Search for the cell housing the specified text and yield its [x, y] center coordinate. 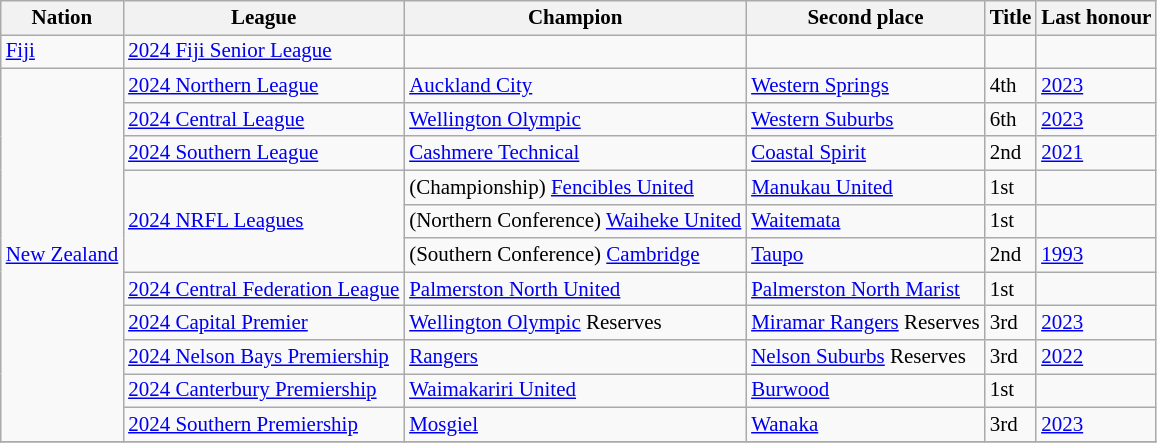
Waimakariri United [575, 391]
2024 Central League [264, 119]
Nation [62, 18]
Coastal Spirit [865, 153]
(Southern Conference) Cambridge [575, 255]
Cashmere Technical [575, 153]
Palmerston North United [575, 289]
Taupo [865, 255]
Palmerston North Marist [865, 289]
2024 Central Federation League [264, 289]
League [264, 18]
Rangers [575, 357]
Wanaka [865, 424]
2024 Northern League [264, 86]
Fiji [62, 52]
2024 NRFL Leagues [264, 221]
Auckland City [575, 86]
2024 Nelson Bays Premiership [264, 357]
Mosgiel [575, 424]
Wellington Olympic [575, 119]
Second place [865, 18]
2024 Capital Premier [264, 323]
(Championship) Fencibles United [575, 187]
1993 [1096, 255]
Manukau United [865, 187]
Waitemata [865, 221]
Miramar Rangers Reserves [865, 323]
2021 [1096, 153]
Western Springs [865, 86]
2024 Fiji Senior League [264, 52]
Champion [575, 18]
Last honour [1096, 18]
2022 [1096, 357]
2024 Canterbury Premiership [264, 391]
Burwood [865, 391]
6th [1011, 119]
Western Suburbs [865, 119]
2024 Southern League [264, 153]
(Northern Conference) Waiheke United [575, 221]
Title [1011, 18]
New Zealand [62, 256]
4th [1011, 86]
2024 Southern Premiership [264, 424]
Wellington Olympic Reserves [575, 323]
Nelson Suburbs Reserves [865, 357]
